Find where the given text appears and provide that cell's center as [X, Y] coordinate. 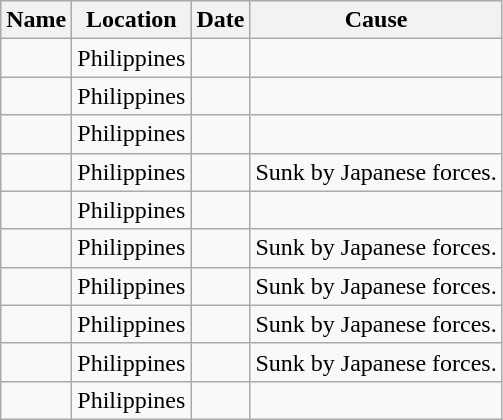
Name [36, 20]
Cause [376, 20]
Location [132, 20]
Date [220, 20]
